Search for the cell housing the specified text and yield its [X, Y] center coordinate. 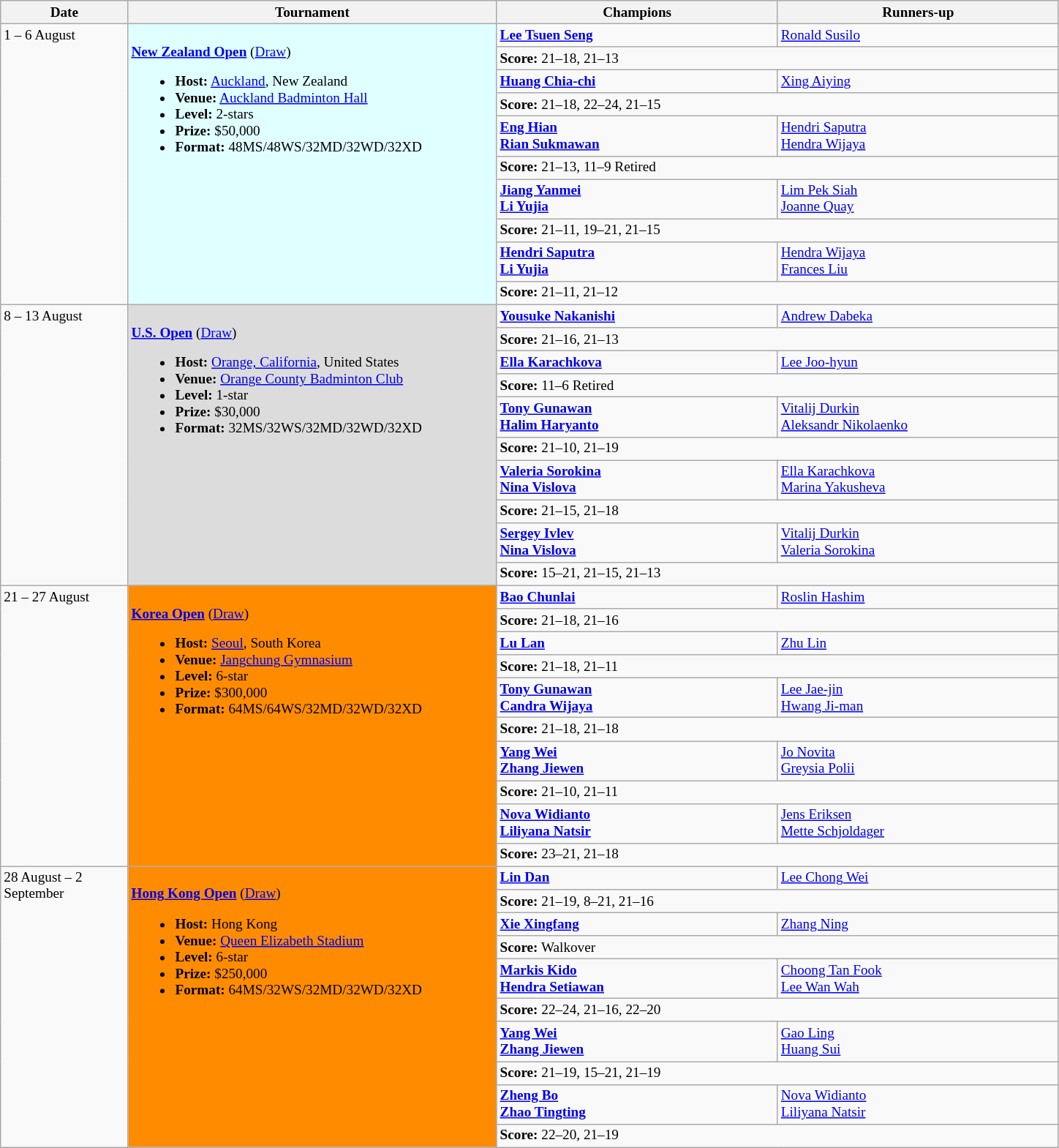
Score: 21–18, 21–18 [777, 729]
Score: 22–20, 21–19 [777, 1136]
Score: 21–18, 21–13 [777, 59]
8 – 13 August [64, 445]
Lee Joo-hyun [918, 362]
Sergey Ivlev Nina Vislova [637, 542]
Runners-up [918, 12]
Score: 21–18, 21–16 [777, 620]
New Zealand Open (Draw)Host: Auckland, New ZealandVenue: Auckland Badminton HallLevel: 2-starsPrize: $50,000Format: 48MS/48WS/32MD/32WD/32XD [312, 164]
Score: 21–19, 15–21, 21–19 [777, 1073]
Lee Jae-jin Hwang Ji-man [918, 698]
1 – 6 August [64, 164]
Markis Kido Hendra Setiawan [637, 978]
Korea Open (Draw)Host: Seoul, South KoreaVenue: Jangchung GymnasiumLevel: 6-starPrize: $300,000Format: 64MS/64WS/32MD/32WD/32XD [312, 726]
Tournament [312, 12]
Roslin Hashim [918, 597]
Lim Pek Siah Joanne Quay [918, 199]
Score: 21–15, 21–18 [777, 511]
Huang Chia-chi [637, 81]
Bao Chunlai [637, 597]
Xie Xingfang [637, 924]
Score: 21–11, 21–12 [777, 293]
Score: 21–18, 22–24, 21–15 [777, 105]
Score: 21–19, 8–21, 21–16 [777, 901]
Lin Dan [637, 878]
Zheng Bo Zhao Tingting [637, 1104]
Andrew Dabeka [918, 316]
Score: 21–11, 19–21, 21–15 [777, 230]
21 – 27 August [64, 726]
Date [64, 12]
Zhang Ning [918, 924]
Tony Gunawan Candra Wijaya [637, 698]
Hendri Saputra Hendra Wijaya [918, 136]
Lu Lan [637, 643]
Lee Chong Wei [918, 878]
Valeria Sorokina Nina Vislova [637, 479]
Lee Tsuen Seng [637, 35]
Score: 21–10, 21–19 [777, 449]
Jens Eriksen Mette Schjoldager [918, 823]
Score: 21–18, 21–11 [777, 667]
Score: 21–16, 21–13 [777, 339]
Score: 22–24, 21–16, 22–20 [777, 1010]
Score: 11–6 Retired [777, 386]
Gao Ling Huang Sui [918, 1041]
Zhu Lin [918, 643]
Hong Kong Open (Draw)Host: Hong KongVenue: Queen Elizabeth StadiumLevel: 6-starPrize: $250,000Format: 64MS/32WS/32MD/32WD/32XD [312, 1007]
Xing Aiying [918, 81]
28 August – 2 September [64, 1007]
Score: 21–10, 21–11 [777, 792]
Choong Tan Fook Lee Wan Wah [918, 978]
Jo Novita Greysia Polii [918, 760]
Hendra Wijaya Frances Liu [918, 261]
Score: 21–13, 11–9 Retired [777, 168]
Champions [637, 12]
Score: Walkover [777, 948]
Ella Karachkova [637, 362]
Vitalij Durkin Aleksandr Nikolaenko [918, 417]
Ella Karachkova Marina Yakusheva [918, 479]
Yousuke Nakanishi [637, 316]
Score: 15–21, 21–15, 21–13 [777, 574]
Jiang Yanmei Li Yujia [637, 199]
Hendri Saputra Li Yujia [637, 261]
Vitalij Durkin Valeria Sorokina [918, 542]
Score: 23–21, 21–18 [777, 855]
U.S. Open (Draw)Host: Orange, California, United StatesVenue: Orange County Badminton ClubLevel: 1-starPrize: $30,000Format: 32MS/32WS/32MD/32WD/32XD [312, 445]
Tony Gunawan Halim Haryanto [637, 417]
Eng Hian Rian Sukmawan [637, 136]
Ronald Susilo [918, 35]
